Locate the cell with the specified text and output its [x, y] center coordinate. 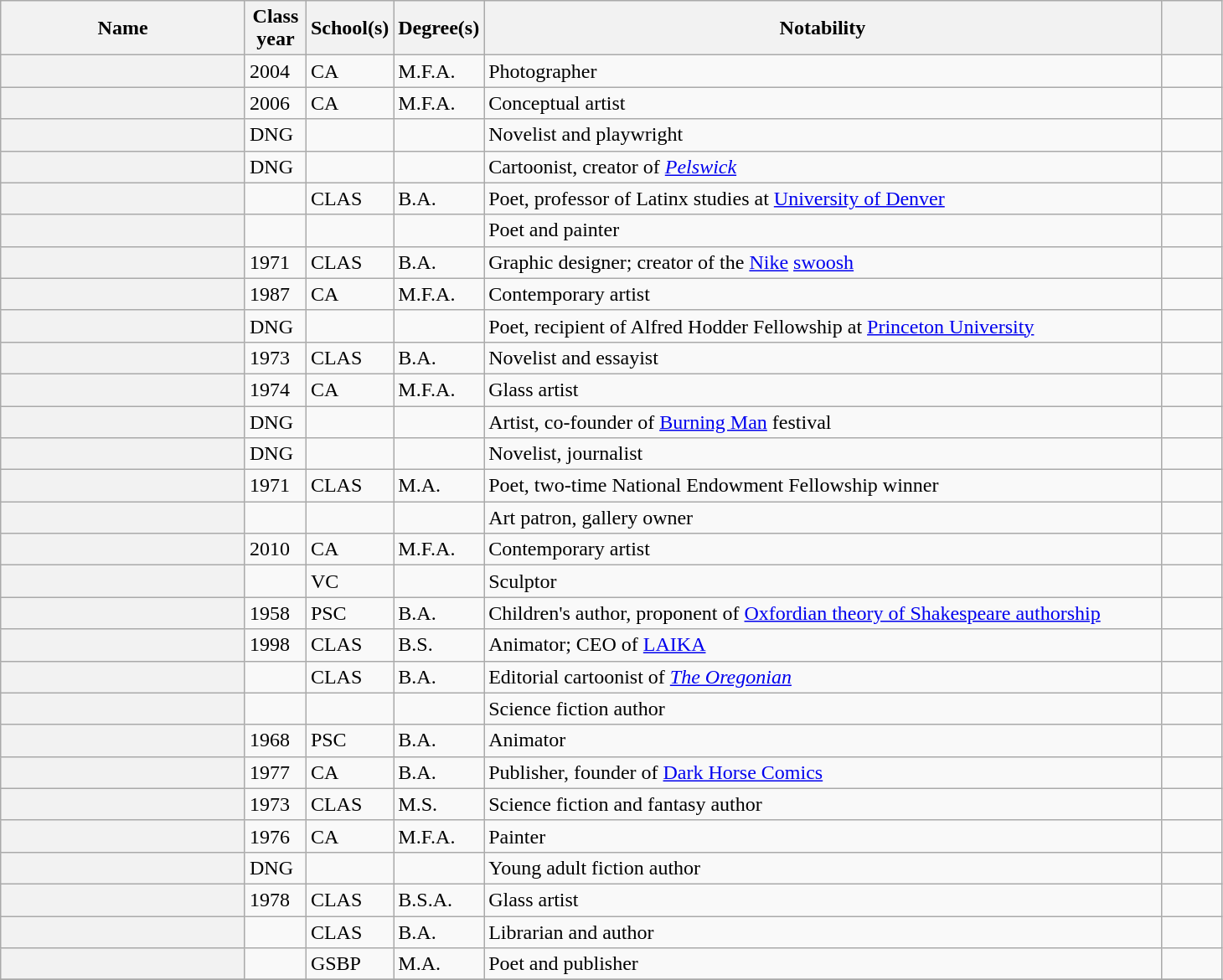
1968 [275, 740]
2010 [275, 549]
Class year [275, 28]
Science fiction and fantasy author [823, 804]
Editorial cartoonist of The Oregonian [823, 677]
B.S. [439, 645]
Sculptor [823, 581]
School(s) [349, 28]
Artist, co-founder of Burning Man festival [823, 421]
1958 [275, 613]
Publisher, founder of Dark Horse Comics [823, 772]
M.S. [439, 804]
Poet and painter [823, 230]
Poet, recipient of Alfred Hodder Fellowship at Princeton University [823, 326]
Young adult fiction author [823, 868]
Poet, professor of Latinx studies at University of Denver [823, 199]
1998 [275, 645]
Conceptual artist [823, 103]
Art patron, gallery owner [823, 518]
Name [123, 28]
Graphic designer; creator of the Nike swoosh [823, 262]
Poet, two-time National Endowment Fellowship winner [823, 486]
VC [349, 581]
2006 [275, 103]
1978 [275, 900]
Novelist, journalist [823, 454]
Cartoonist, creator of Pelswick [823, 167]
GSBP [349, 964]
Painter [823, 836]
1977 [275, 772]
B.S.A. [439, 900]
Animator [823, 740]
2004 [275, 71]
Librarian and author [823, 932]
Degree(s) [439, 28]
Notability [823, 28]
Science fiction author [823, 709]
Children's author, proponent of Oxfordian theory of Shakespeare authorship [823, 613]
1974 [275, 389]
Photographer [823, 71]
Animator; CEO of LAIKA [823, 645]
Novelist and playwright [823, 135]
Novelist and essayist [823, 358]
1976 [275, 836]
1987 [275, 294]
Poet and publisher [823, 964]
